Extract the (X, Y) coordinate from the center of the cell holding the provided text.  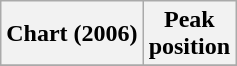
Peakposition (189, 34)
Chart (2006) (72, 34)
